Detect which cell encompasses the target text, then output its (X, Y) center coordinate. 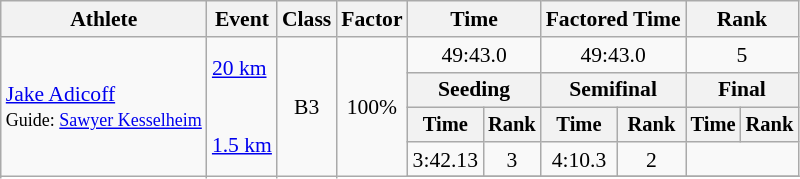
Jake AdicoffGuide: Sawyer Kesselheim (104, 108)
Final (742, 90)
4:10.3 (580, 160)
Factored Time (614, 19)
Factor (372, 19)
Event (242, 19)
3:42.13 (446, 160)
5 (742, 55)
3 (512, 160)
2 (651, 160)
Athlete (104, 19)
100% (372, 108)
Semifinal (614, 90)
Class (306, 19)
20 km 1.5 km (242, 108)
Seeding (474, 90)
B3 (306, 108)
